Return [X, Y] of the center of cell containing provided text 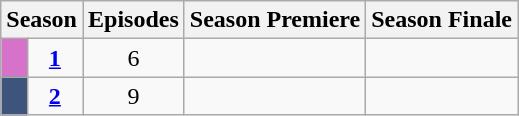
1 [54, 58]
Season Finale [442, 20]
Episodes [133, 20]
Season [42, 20]
2 [54, 96]
Season Premiere [274, 20]
6 [133, 58]
9 [133, 96]
